From the cell containing the given text, extract its center point as (x, y) coordinate. 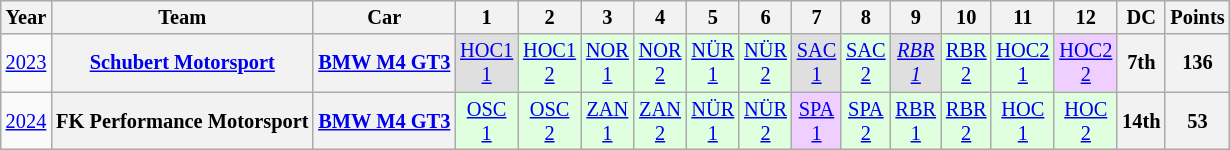
SPA2 (866, 121)
OSC2 (550, 121)
NOR1 (608, 63)
DC (1141, 17)
FK Performance Motorsport (182, 121)
Car (384, 17)
ZAN2 (660, 121)
OSC1 (486, 121)
11 (1022, 17)
Year (26, 17)
NOR2 (660, 63)
2 (550, 17)
53 (1197, 121)
10 (966, 17)
1 (486, 17)
HOC22 (1086, 63)
HOC21 (1022, 63)
5 (712, 17)
Points (1197, 17)
HOC1 (1022, 121)
2024 (26, 121)
Schubert Motorsport (182, 63)
SAC2 (866, 63)
2023 (26, 63)
SAC1 (816, 63)
8 (866, 17)
14th (1141, 121)
7th (1141, 63)
7 (816, 17)
4 (660, 17)
ZAN1 (608, 121)
6 (766, 17)
9 (916, 17)
HOC2 (1086, 121)
SPA1 (816, 121)
3 (608, 17)
Team (182, 17)
HOC12 (550, 63)
12 (1086, 17)
136 (1197, 63)
HOC11 (486, 63)
